Detect which cell encompasses the target text, then output its [X, Y] center coordinate. 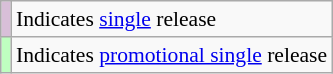
Indicates promotional single release [172, 55]
Indicates single release [172, 19]
